Return [X, Y] of the center of cell containing provided text 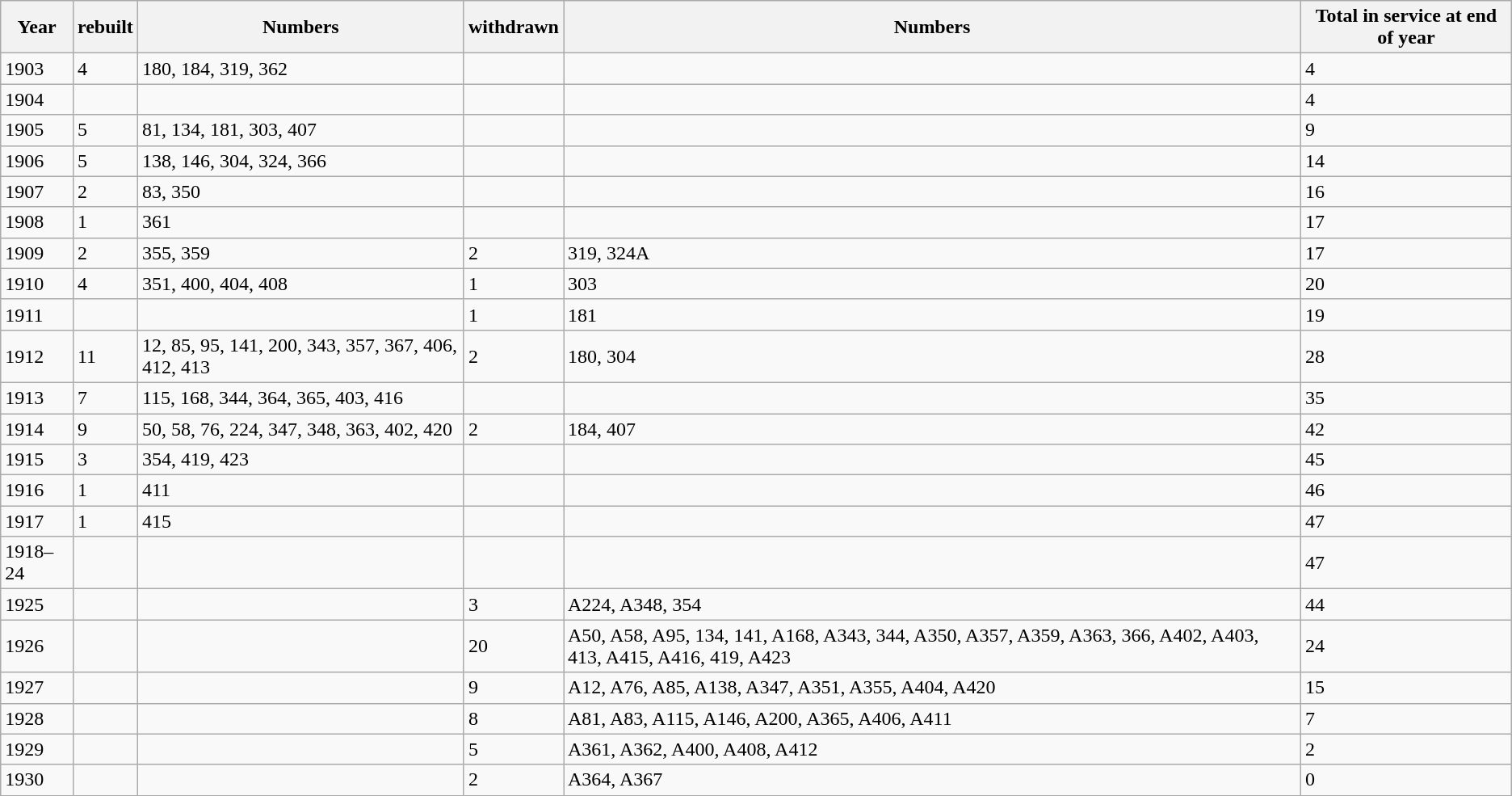
1912 [37, 356]
19 [1407, 314]
354, 419, 423 [300, 460]
8 [514, 718]
46 [1407, 491]
A364, A367 [932, 780]
A224, A348, 354 [932, 604]
1907 [37, 192]
rebuilt [105, 27]
1913 [37, 398]
319, 324A [932, 253]
50, 58, 76, 224, 347, 348, 363, 402, 420 [300, 429]
11 [105, 356]
1918–24 [37, 562]
A81, A83, A115, A146, A200, A365, A406, A411 [932, 718]
1915 [37, 460]
1925 [37, 604]
83, 350 [300, 192]
184, 407 [932, 429]
1926 [37, 646]
1908 [37, 222]
15 [1407, 688]
180, 304 [932, 356]
1914 [37, 429]
1916 [37, 491]
1927 [37, 688]
1909 [37, 253]
Total in service at end of year [1407, 27]
35 [1407, 398]
withdrawn [514, 27]
361 [300, 222]
A12, A76, A85, A138, A347, A351, A355, A404, A420 [932, 688]
A50, A58, A95, 134, 141, A168, A343, 344, A350, A357, A359, A363, 366, A402, A403, 413, A415, A416, 419, A423 [932, 646]
81, 134, 181, 303, 407 [300, 130]
1906 [37, 161]
138, 146, 304, 324, 366 [300, 161]
181 [932, 314]
A361, A362, A400, A408, A412 [932, 749]
1910 [37, 284]
1917 [37, 521]
115, 168, 344, 364, 365, 403, 416 [300, 398]
12, 85, 95, 141, 200, 343, 357, 367, 406, 412, 413 [300, 356]
1928 [37, 718]
1903 [37, 69]
45 [1407, 460]
1905 [37, 130]
351, 400, 404, 408 [300, 284]
1911 [37, 314]
42 [1407, 429]
355, 359 [300, 253]
1929 [37, 749]
0 [1407, 780]
411 [300, 491]
14 [1407, 161]
1930 [37, 780]
415 [300, 521]
303 [932, 284]
1904 [37, 99]
44 [1407, 604]
Year [37, 27]
16 [1407, 192]
24 [1407, 646]
180, 184, 319, 362 [300, 69]
28 [1407, 356]
